Return [x, y] of the center of cell containing provided text 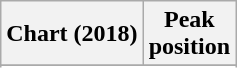
Chart (2018) [72, 34]
Peakposition [189, 34]
